Scan for the cell matching the given text and deliver its (X, Y) coordinate at center. 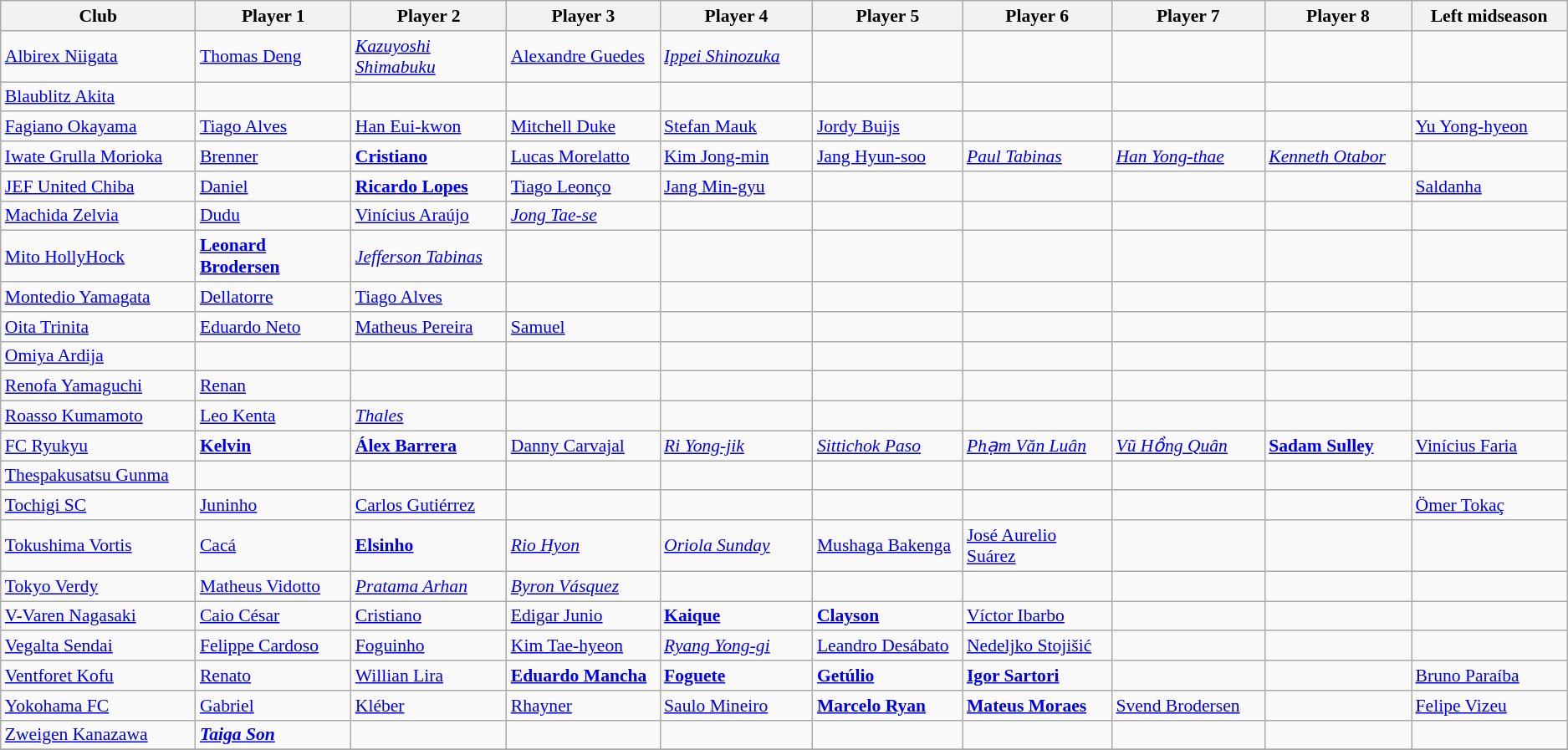
Renan (273, 386)
Dellatorre (273, 297)
Ippei Shinozuka (736, 57)
Oita Trinita (99, 327)
Player 4 (736, 16)
V-Varen Nagasaki (99, 616)
Tiago Leonço (584, 186)
Oriola Sunday (736, 545)
Machida Zelvia (99, 216)
Kaique (736, 616)
Stefan Mauk (736, 127)
Jordy Buijs (888, 127)
Edigar Junio (584, 616)
Omiya Ardija (99, 356)
José Aurelio Suárez (1037, 545)
Yu Yong-hyeon (1489, 127)
Albirex Niigata (99, 57)
Taiga Son (273, 735)
Player 3 (584, 16)
Igor Sartori (1037, 676)
Ömer Tokaç (1489, 506)
Danny Carvajal (584, 446)
Ventforet Kofu (99, 676)
Saulo Mineiro (736, 706)
Alexandre Guedes (584, 57)
Han Eui-kwon (429, 127)
Rhayner (584, 706)
Vegalta Sendai (99, 646)
Vũ Hồng Quân (1187, 446)
Elsinho (429, 545)
Felipe Vizeu (1489, 706)
Tokushima Vortis (99, 545)
Saldanha (1489, 186)
Kim Tae-hyeon (584, 646)
Samuel (584, 327)
Jefferson Tabinas (429, 256)
Roasso Kumamoto (99, 416)
Byron Vásquez (584, 586)
Mushaga Bakenga (888, 545)
Gabriel (273, 706)
Mateus Moraes (1037, 706)
Iwate Grulla Morioka (99, 156)
Leandro Desábato (888, 646)
Cacá (273, 545)
Eduardo Neto (273, 327)
Leo Kenta (273, 416)
Svend Brodersen (1187, 706)
Lucas Morelatto (584, 156)
Eduardo Mancha (584, 676)
Ryang Yong-gi (736, 646)
Juninho (273, 506)
Zweigen Kanazawa (99, 735)
Bruno Paraíba (1489, 676)
Left midseason (1489, 16)
Paul Tabinas (1037, 156)
Jong Tae-se (584, 216)
Matheus Vidotto (273, 586)
FC Ryukyu (99, 446)
Player 6 (1037, 16)
JEF United Chiba (99, 186)
Kazuyoshi Shimabuku (429, 57)
Renato (273, 676)
Player 5 (888, 16)
Sadam Sulley (1338, 446)
Daniel (273, 186)
Leonard Brodersen (273, 256)
Ri Yong-jik (736, 446)
Nedeljko Stojišić (1037, 646)
Kléber (429, 706)
Vinícius Araújo (429, 216)
Willian Lira (429, 676)
Pratama Arhan (429, 586)
Blaublitz Akita (99, 97)
Tokyo Verdy (99, 586)
Mitchell Duke (584, 127)
Thomas Deng (273, 57)
Club (99, 16)
Kenneth Otabor (1338, 156)
Dudu (273, 216)
Kelvin (273, 446)
Álex Barrera (429, 446)
Thales (429, 416)
Matheus Pereira (429, 327)
Fagiano Okayama (99, 127)
Rio Hyon (584, 545)
Kim Jong-min (736, 156)
Mito HollyHock (99, 256)
Jang Min-gyu (736, 186)
Jang Hyun-soo (888, 156)
Tochigi SC (99, 506)
Han Yong-thae (1187, 156)
Felippe Cardoso (273, 646)
Player 1 (273, 16)
Caio César (273, 616)
Carlos Gutiérrez (429, 506)
Getúlio (888, 676)
Yokohama FC (99, 706)
Player 8 (1338, 16)
Player 2 (429, 16)
Brenner (273, 156)
Sittichok Paso (888, 446)
Montedio Yamagata (99, 297)
Renofa Yamaguchi (99, 386)
Foguinho (429, 646)
Foguete (736, 676)
Clayson (888, 616)
Player 7 (1187, 16)
Marcelo Ryan (888, 706)
Thespakusatsu Gunma (99, 476)
Ricardo Lopes (429, 186)
Víctor Ibarbo (1037, 616)
Phạm Văn Luân (1037, 446)
Vinícius Faria (1489, 446)
